Output the (x, y) coordinate of the center of the cell containing the given text.  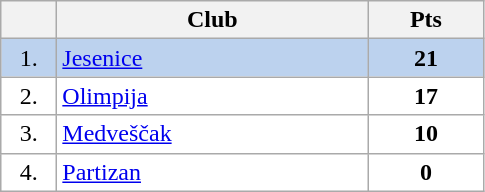
Olimpija (212, 96)
3. (29, 134)
1. (29, 58)
Club (212, 20)
17 (426, 96)
10 (426, 134)
Jesenice (212, 58)
2. (29, 96)
Medveščak (212, 134)
21 (426, 58)
Pts (426, 20)
4. (29, 172)
0 (426, 172)
Partizan (212, 172)
